Return the [x, y] coordinate for the center point of the cell that contains the specified text.  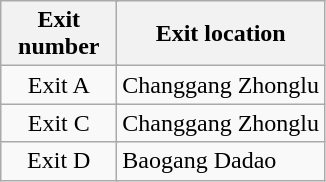
Exit location [221, 34]
Exit number [59, 34]
Exit C [59, 123]
Exit D [59, 161]
Baogang Dadao [221, 161]
Exit A [59, 85]
